Capture the cell that displays the provided text and extract its (x, y) central coordinate. 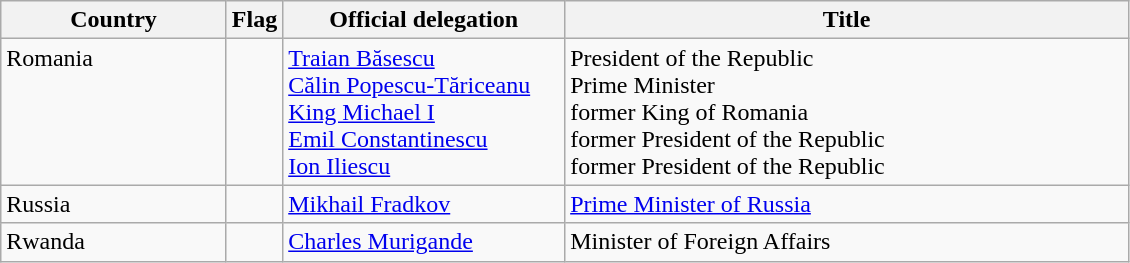
Title (847, 20)
Russia (114, 204)
Charles Murigande (424, 242)
Official delegation (424, 20)
Prime Minister of Russia (847, 204)
Country (114, 20)
President of the RepublicPrime Ministerformer King of Romaniaformer President of the Republicformer President of the Republic (847, 112)
Flag (254, 20)
Traian BăsescuCălin Popescu-TăriceanuKing Michael IEmil ConstantinescuIon Iliescu (424, 112)
Romania (114, 112)
Minister of Foreign Affairs (847, 242)
Mikhail Fradkov (424, 204)
Rwanda (114, 242)
